Provide the [x, y] coordinate of the cell's center where the given text is located.  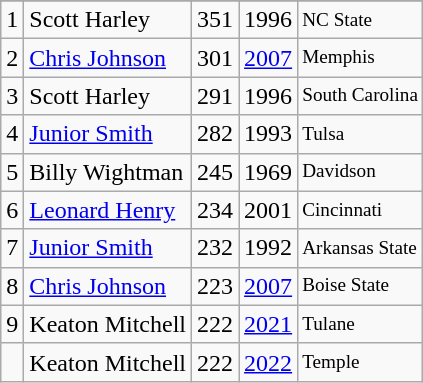
8 [12, 286]
4 [12, 134]
Tulane [360, 324]
Billy Wightman [108, 172]
NC State [360, 20]
2001 [268, 210]
3 [12, 96]
245 [216, 172]
282 [216, 134]
1993 [268, 134]
2021 [268, 324]
South Carolina [360, 96]
301 [216, 58]
291 [216, 96]
Davidson [360, 172]
232 [216, 248]
234 [216, 210]
9 [12, 324]
1992 [268, 248]
223 [216, 286]
2 [12, 58]
7 [12, 248]
Tulsa [360, 134]
5 [12, 172]
Cincinnati [360, 210]
Boise State [360, 286]
Leonard Henry [108, 210]
1969 [268, 172]
351 [216, 20]
Temple [360, 362]
6 [12, 210]
Arkansas State [360, 248]
1 [12, 20]
2022 [268, 362]
Memphis [360, 58]
